Search for the cell housing the specified text and yield its (x, y) center coordinate. 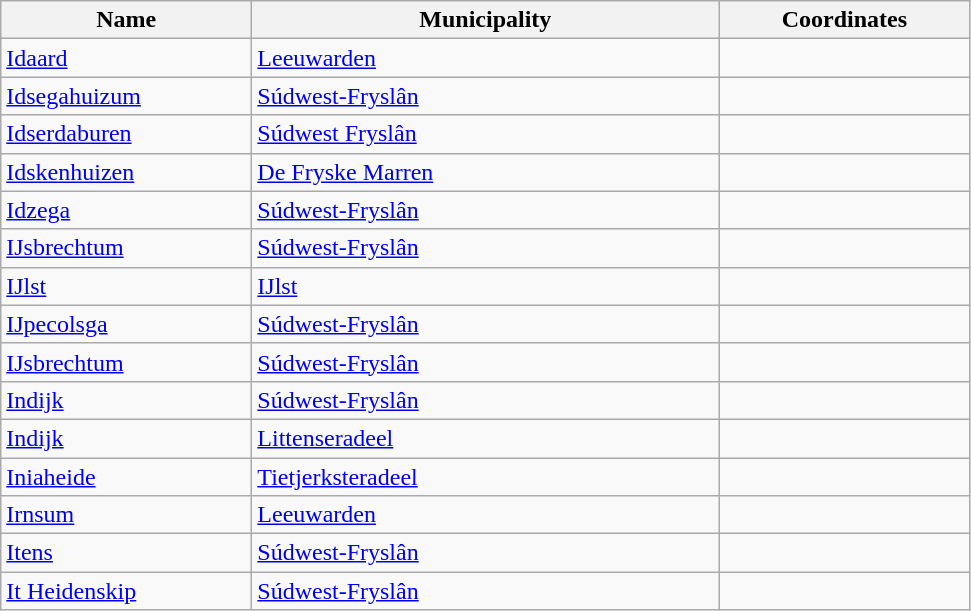
Idserdaburen (126, 134)
It Heidenskip (126, 591)
Tietjerksteradeel (486, 477)
Idzega (126, 210)
Idsegahuizum (126, 96)
Idaard (126, 58)
Súdwest Fryslân (486, 134)
Name (126, 20)
De Fryske Marren (486, 172)
Coordinates (844, 20)
IJpecolsga (126, 324)
Itens (126, 553)
Iniaheide (126, 477)
Littenseradeel (486, 438)
Idskenhuizen (126, 172)
Municipality (486, 20)
Irnsum (126, 515)
